For the text-containing cell, return its midpoint in [x, y] coordinate format. 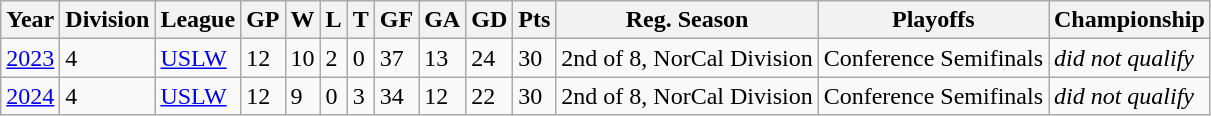
L [334, 20]
Playoffs [933, 20]
GP [263, 20]
9 [302, 96]
2024 [30, 96]
13 [442, 58]
GF [396, 20]
22 [490, 96]
League [198, 20]
10 [302, 58]
Pts [534, 20]
2023 [30, 58]
GA [442, 20]
W [302, 20]
Reg. Season [687, 20]
37 [396, 58]
Championship [1129, 20]
Year [30, 20]
3 [360, 96]
GD [490, 20]
34 [396, 96]
2 [334, 58]
Division [108, 20]
T [360, 20]
24 [490, 58]
